Extract the (X, Y) coordinate from the center of the cell holding the provided text.  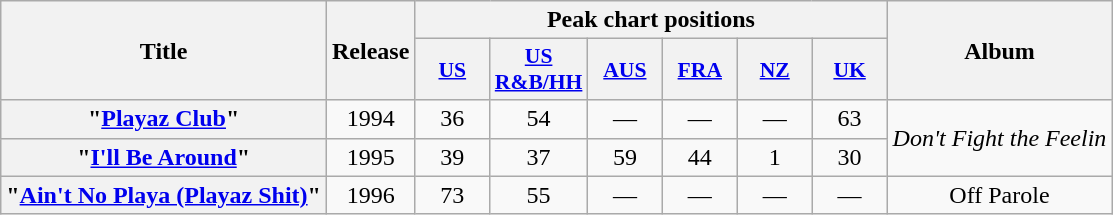
"Playaz Club" (164, 119)
Title (164, 50)
Peak chart positions (651, 20)
54 (539, 119)
"I'll Be Around" (164, 157)
1995 (370, 157)
Off Parole (1000, 195)
1996 (370, 195)
UK (850, 70)
55 (539, 195)
39 (452, 157)
Don't Fight the Feelin (1000, 138)
37 (539, 157)
1994 (370, 119)
AUS (624, 70)
Release (370, 50)
36 (452, 119)
1 (774, 157)
USR&B/HH (539, 70)
Album (1000, 50)
63 (850, 119)
US (452, 70)
"Ain't No Playa (Playaz Shit)" (164, 195)
73 (452, 195)
30 (850, 157)
NZ (774, 70)
59 (624, 157)
44 (700, 157)
FRA (700, 70)
